Output the (X, Y) coordinate of the center of the cell containing the given text.  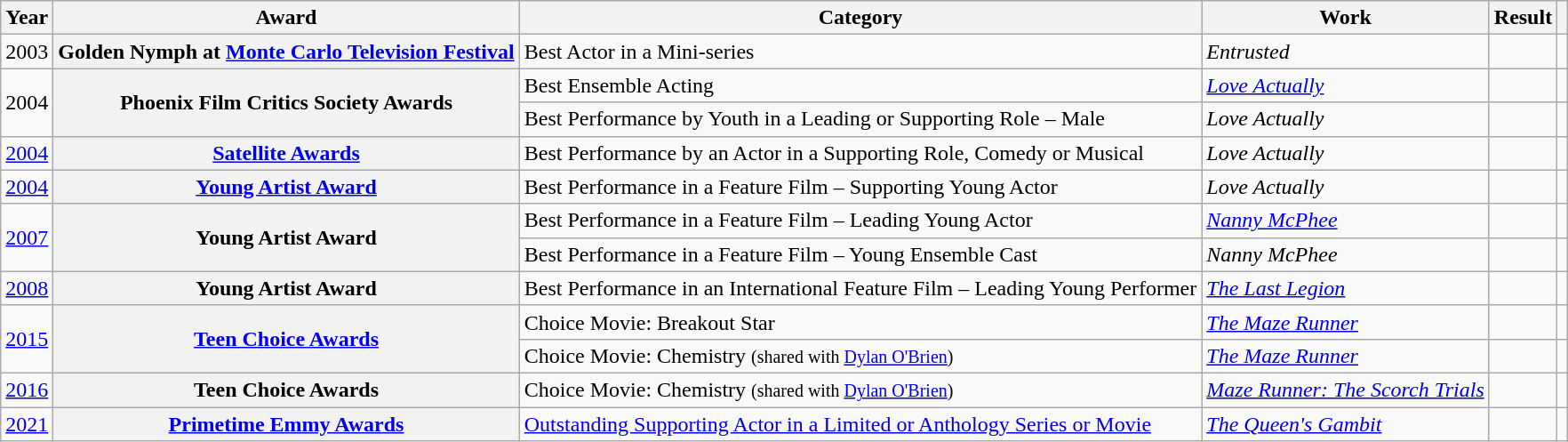
2003 (27, 52)
2015 (27, 339)
Choice Movie: Breakout Star (860, 322)
Entrusted (1346, 52)
Phoenix Film Critics Society Awards (286, 102)
2021 (27, 424)
Work (1346, 18)
Best Performance in a Feature Film – Leading Young Actor (860, 221)
Category (860, 18)
Outstanding Supporting Actor in a Limited or Anthology Series or Movie (860, 424)
2008 (27, 288)
Year (27, 18)
The Queen's Gambit (1346, 424)
Best Actor in a Mini-series (860, 52)
The Last Legion (1346, 288)
Best Performance in a Feature Film – Supporting Young Actor (860, 187)
Best Performance in an International Feature Film – Leading Young Performer (860, 288)
Award (286, 18)
Best Ensemble Acting (860, 85)
Best Performance by an Actor in a Supporting Role, Comedy or Musical (860, 153)
Primetime Emmy Awards (286, 424)
2016 (27, 390)
Best Performance in a Feature Film – Young Ensemble Cast (860, 254)
2007 (27, 237)
Golden Nymph at Monte Carlo Television Festival (286, 52)
Maze Runner: The Scorch Trials (1346, 390)
Result (1523, 18)
Satellite Awards (286, 153)
Best Performance by Youth in a Leading or Supporting Role – Male (860, 119)
